Output the [x, y] coordinate of the center of the cell containing the given text.  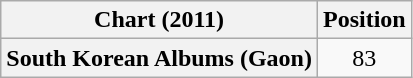
South Korean Albums (Gaon) [160, 58]
Chart (2011) [160, 20]
Position [364, 20]
83 [364, 58]
